Capture the cell that displays the provided text and extract its (x, y) central coordinate. 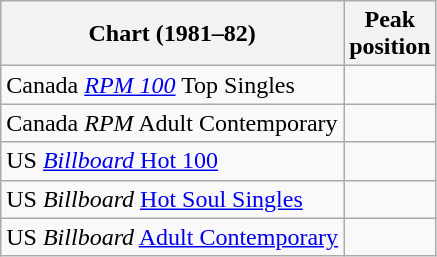
Chart (1981–82) (172, 34)
US Billboard Hot Soul Singles (172, 199)
Canada RPM 100 Top Singles (172, 85)
US Billboard Hot 100 (172, 161)
Peakposition (390, 34)
US Billboard Adult Contemporary (172, 237)
Canada RPM Adult Contemporary (172, 123)
